Provide the (X, Y) coordinate of the cell's center where the given text is located.  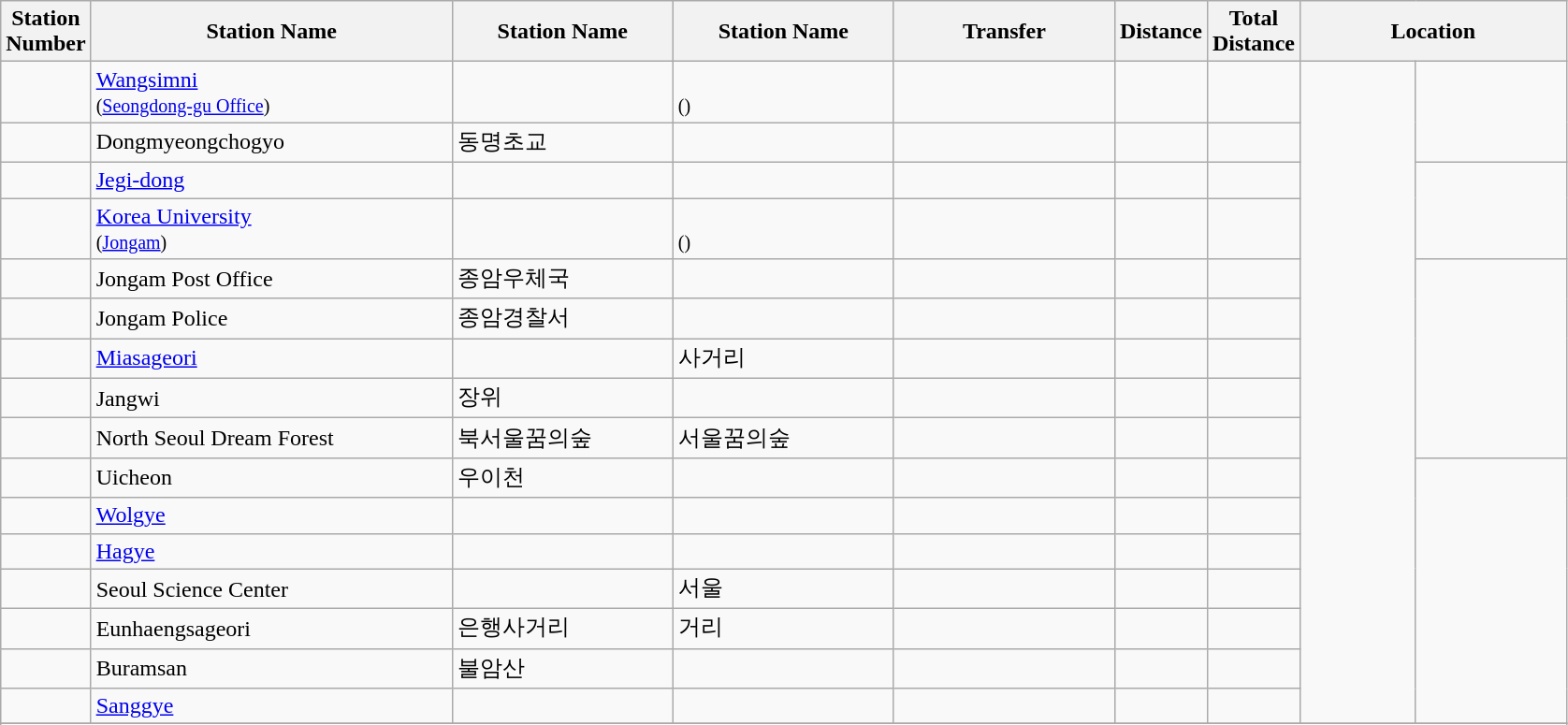
Eunhaengsageori (271, 629)
Transfer (1004, 32)
Wangsimni (Seongdong-gu Office) (271, 92)
동명초교 (562, 142)
사거리 (783, 359)
Jongam Post Office (271, 279)
Sanggye (271, 706)
Wolgye (271, 515)
종암우체국 (562, 279)
Miasageori (271, 359)
장위 (562, 399)
서울 (783, 589)
Jongam Police (271, 318)
Uicheon (271, 477)
Korea University (Jongam) (271, 228)
Seoul Science Center (271, 589)
StationNumber (46, 32)
Jangwi (271, 399)
종암경찰서 (562, 318)
은행사거리 (562, 629)
우이천 (562, 477)
Dongmyeongchogyo (271, 142)
거리 (783, 629)
TotalDistance (1254, 32)
북서울꿈의숲 (562, 438)
Distance (1160, 32)
서울꿈의숲 (783, 438)
Location (1433, 32)
North Seoul Dream Forest (271, 438)
Jegi-dong (271, 180)
불암산 (562, 668)
Hagye (271, 551)
Buramsan (271, 668)
